Locate the cell with the specified text and output its (X, Y) center coordinate. 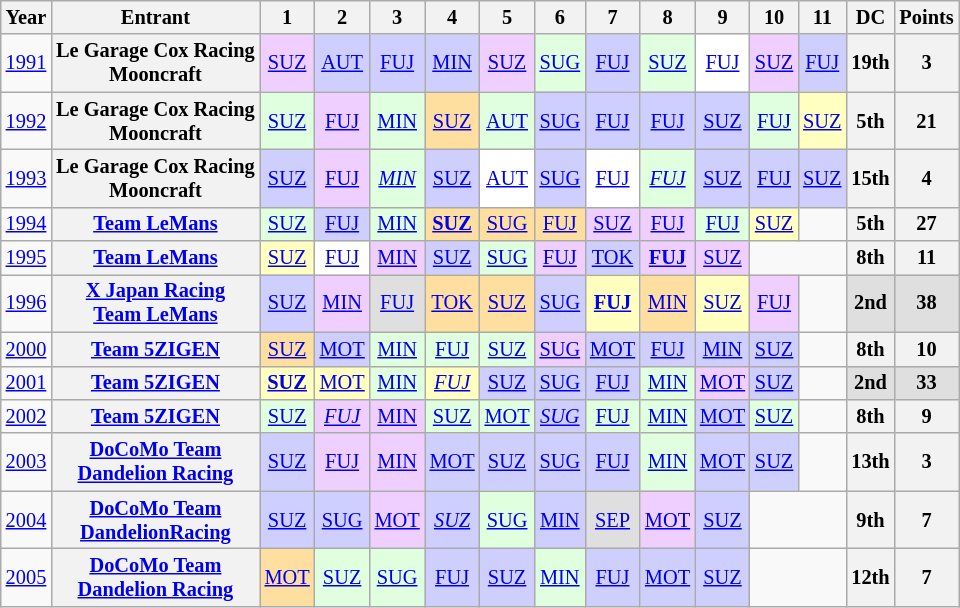
6 (560, 17)
12th (870, 577)
9th (870, 520)
1995 (26, 258)
1996 (26, 303)
2002 (26, 416)
1994 (26, 224)
1993 (26, 178)
27 (927, 224)
Year (26, 17)
21 (927, 121)
8 (668, 17)
13th (870, 462)
Points (927, 17)
1992 (26, 121)
2005 (26, 577)
15th (870, 178)
Entrant (155, 17)
DC (870, 17)
2 (342, 17)
SEP (612, 520)
2003 (26, 462)
38 (927, 303)
1991 (26, 63)
X Japan RacingTeam LeMans (155, 303)
5 (508, 17)
DoCoMo TeamDandelionRacing (155, 520)
1 (288, 17)
2001 (26, 383)
2000 (26, 349)
2004 (26, 520)
33 (927, 383)
19th (870, 63)
